Capture the cell that displays the provided text and extract its [x, y] central coordinate. 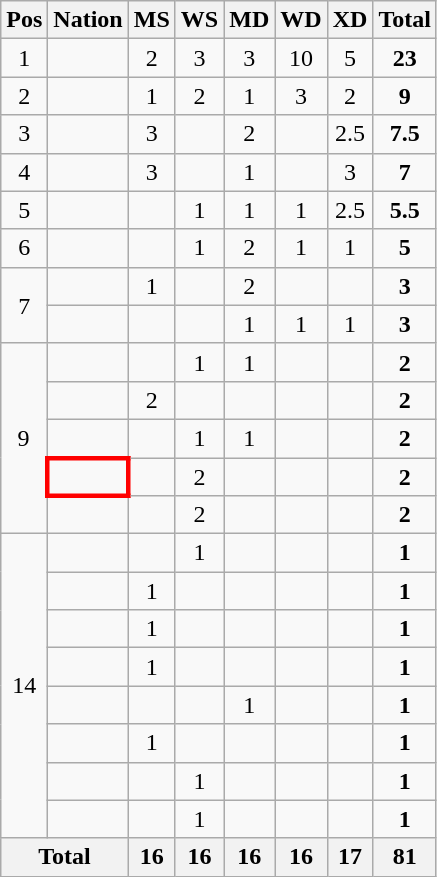
23 [405, 58]
XD [350, 20]
81 [405, 857]
7.5 [405, 134]
5.5 [405, 210]
MD [250, 20]
4 [24, 172]
6 [24, 248]
14 [24, 686]
Nation [88, 20]
10 [301, 58]
Pos [24, 20]
MS [152, 20]
17 [350, 857]
WD [301, 20]
WS [199, 20]
